Detect which cell encompasses the target text, then output its [X, Y] center coordinate. 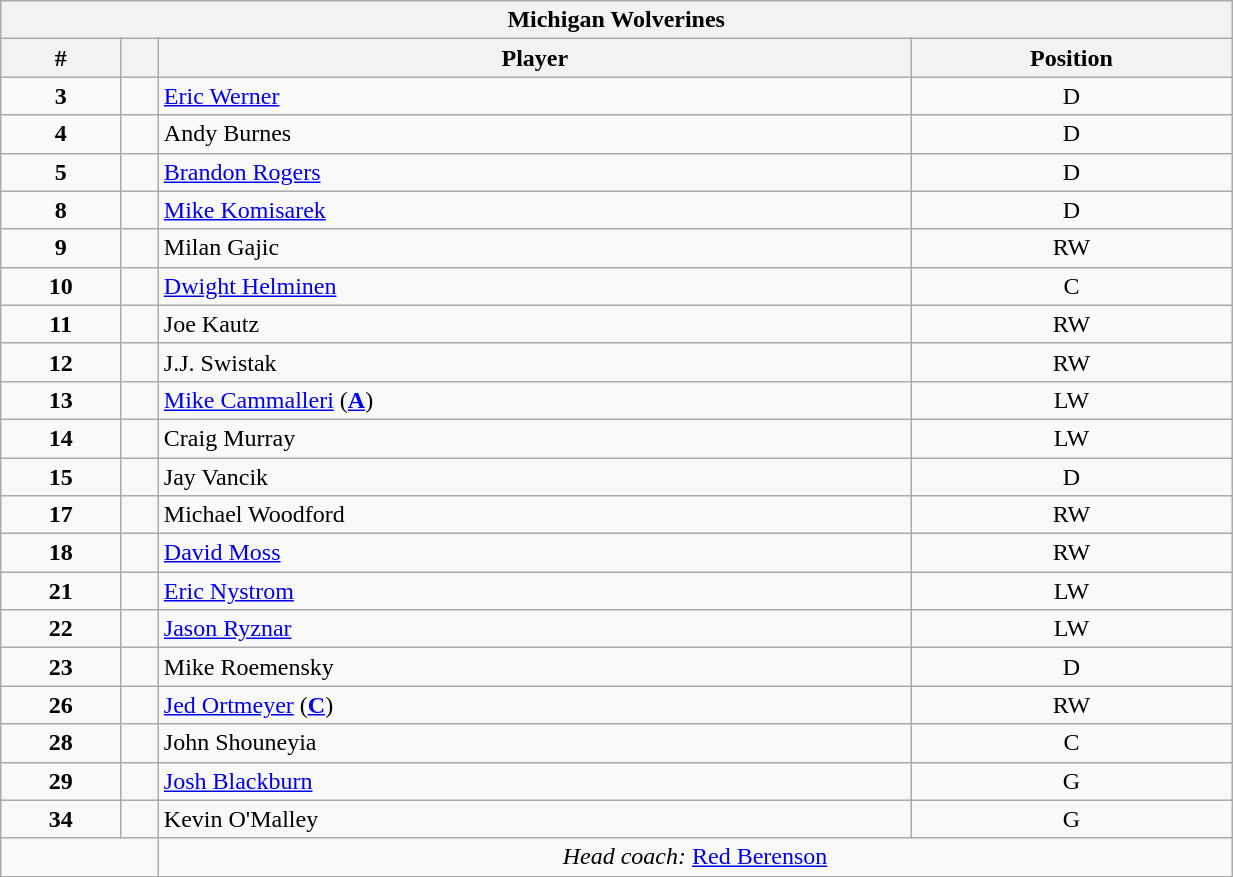
17 [61, 515]
Kevin O'Malley [534, 819]
J.J. Swistak [534, 362]
Jed Ortmeyer (C) [534, 705]
26 [61, 705]
15 [61, 477]
23 [61, 667]
Eric Werner [534, 96]
29 [61, 781]
Player [534, 58]
# [61, 58]
9 [61, 248]
28 [61, 743]
13 [61, 400]
Andy Burnes [534, 134]
David Moss [534, 553]
Head coach: Red Berenson [694, 857]
Eric Nystrom [534, 591]
12 [61, 362]
Michigan Wolverines [616, 20]
Joe Kautz [534, 324]
22 [61, 629]
Milan Gajic [534, 248]
18 [61, 553]
Craig Murray [534, 438]
5 [61, 172]
Josh Blackburn [534, 781]
Mike Cammalleri (A) [534, 400]
8 [61, 210]
Brandon Rogers [534, 172]
Jason Ryznar [534, 629]
Position [1071, 58]
Dwight Helminen [534, 286]
Jay Vancik [534, 477]
14 [61, 438]
Mike Komisarek [534, 210]
11 [61, 324]
Mike Roemensky [534, 667]
Michael Woodford [534, 515]
34 [61, 819]
10 [61, 286]
21 [61, 591]
John Shouneyia [534, 743]
3 [61, 96]
4 [61, 134]
